Extract the [X, Y] coordinate from the center of the cell holding the provided text.  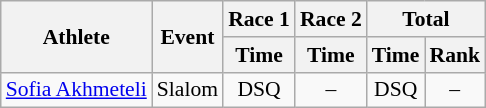
Athlete [76, 36]
Total [426, 19]
Slalom [188, 90]
Race 2 [331, 19]
Rank [454, 55]
Event [188, 36]
Race 1 [259, 19]
Sofia Akhmeteli [76, 90]
